Output the (X, Y) coordinate of the center of the cell containing the given text.  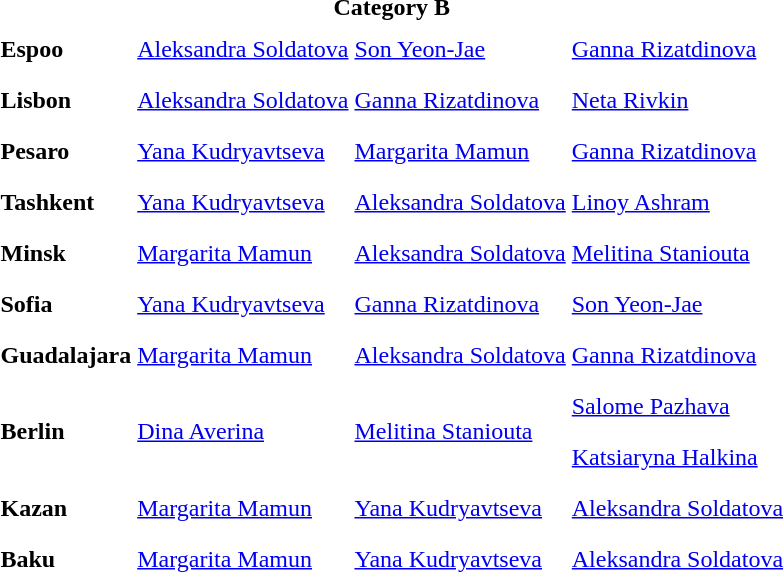
Katsiaryna Halkina (677, 457)
Dina Averina (243, 432)
Neta Rivkin (677, 100)
Salome Pazhava (677, 406)
Linoy Ashram (677, 202)
